Find where the given text appears and provide that cell's center as [X, Y] coordinate. 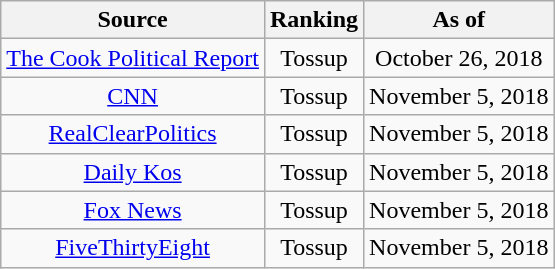
CNN [133, 96]
RealClearPolitics [133, 134]
FiveThirtyEight [133, 248]
Ranking [314, 20]
October 26, 2018 [459, 58]
Source [133, 20]
Daily Kos [133, 172]
The Cook Political Report [133, 58]
As of [459, 20]
Fox News [133, 210]
